Pinpoint the cell where the given text exists, returning its (X, Y) midpoint coordinate. 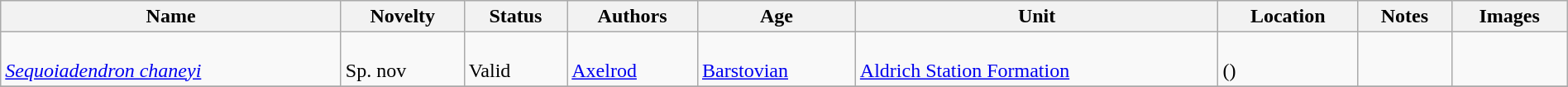
Sp. nov (402, 60)
Barstovian (776, 60)
Age (776, 17)
Notes (1404, 17)
Location (1288, 17)
Valid (516, 60)
Aldrich Station Formation (1037, 60)
Sequoiadendron chaneyi (171, 60)
Novelty (402, 17)
Status (516, 17)
Name (171, 17)
Unit (1037, 17)
Images (1509, 17)
Authors (633, 17)
() (1288, 60)
Axelrod (633, 60)
